Scan for the cell matching the given text and deliver its [X, Y] coordinate at center. 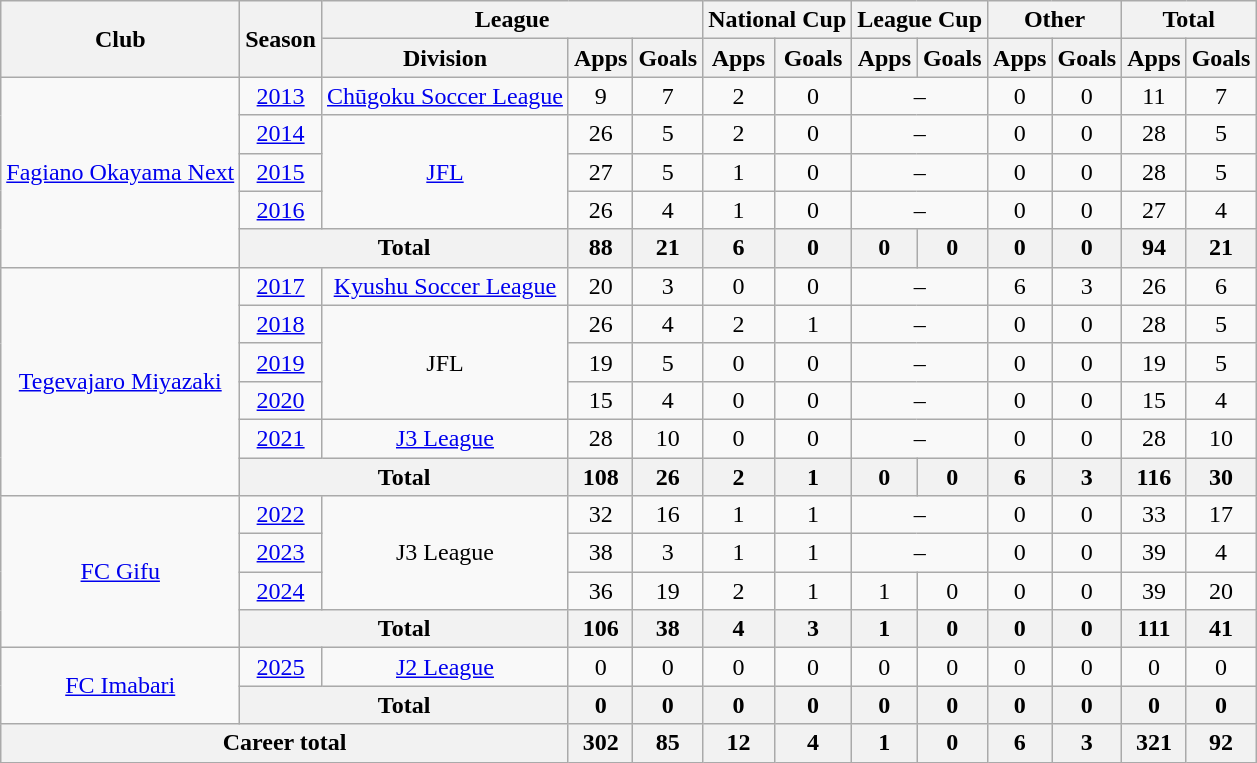
111 [1154, 629]
11 [1154, 96]
94 [1154, 248]
9 [600, 96]
12 [739, 743]
116 [1154, 477]
J2 League [444, 667]
Chūgoku Soccer League [444, 96]
2019 [281, 362]
FC Gifu [120, 572]
Fagiano Okayama Next [120, 172]
2020 [281, 400]
85 [668, 743]
Season [281, 39]
30 [1221, 477]
17 [1221, 515]
2014 [281, 134]
33 [1154, 515]
Other [1055, 20]
2025 [281, 667]
302 [600, 743]
Division [444, 58]
92 [1221, 743]
106 [600, 629]
36 [600, 591]
2018 [281, 324]
National Cup [778, 20]
2022 [281, 515]
Kyushu Soccer League [444, 286]
FC Imabari [120, 686]
2021 [281, 438]
Tegevajaro Miyazaki [120, 381]
108 [600, 477]
Career total [285, 743]
2013 [281, 96]
321 [1154, 743]
League [512, 20]
2016 [281, 210]
2017 [281, 286]
16 [668, 515]
2023 [281, 553]
2024 [281, 591]
88 [600, 248]
41 [1221, 629]
Club [120, 39]
32 [600, 515]
2015 [281, 172]
League Cup [920, 20]
